Provide the (X, Y) coordinate of the cell's center where the given text is located.  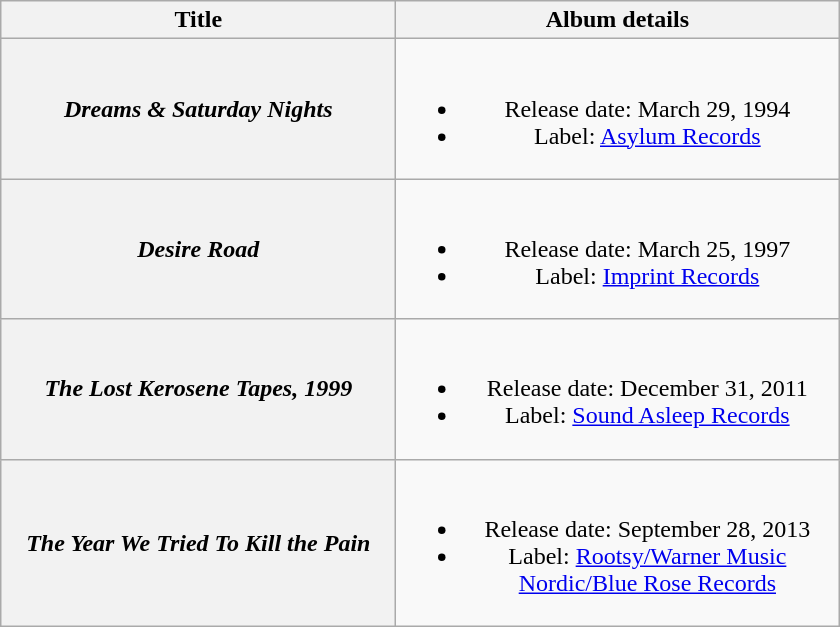
The Year We Tried To Kill the Pain (198, 542)
Album details (618, 20)
Release date: March 29, 1994Label: Asylum Records (618, 109)
The Lost Kerosene Tapes, 1999 (198, 389)
Dreams & Saturday Nights (198, 109)
Release date: March 25, 1997Label: Imprint Records (618, 249)
Release date: September 28, 2013Label: Rootsy/Warner Music Nordic/Blue Rose Records (618, 542)
Desire Road (198, 249)
Release date: December 31, 2011Label: Sound Asleep Records (618, 389)
Title (198, 20)
